Return [x, y] of the center of cell containing provided text 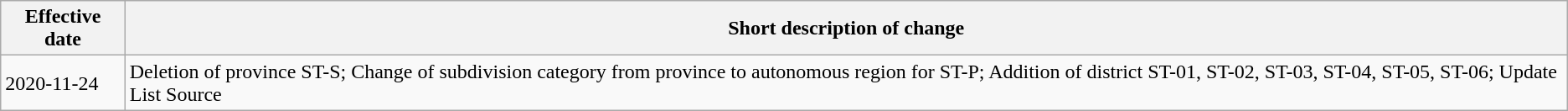
Short description of change [846, 29]
2020-11-24 [63, 82]
Effective date [63, 29]
